Extract the (X, Y) coordinate from the center of the cell holding the provided text.  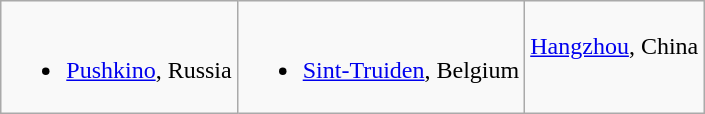
Sint-Truiden, Belgium (381, 58)
Pushkino, Russia (119, 58)
Hangzhou, China (614, 58)
